Locate the cell with the specified text and output its (x, y) center coordinate. 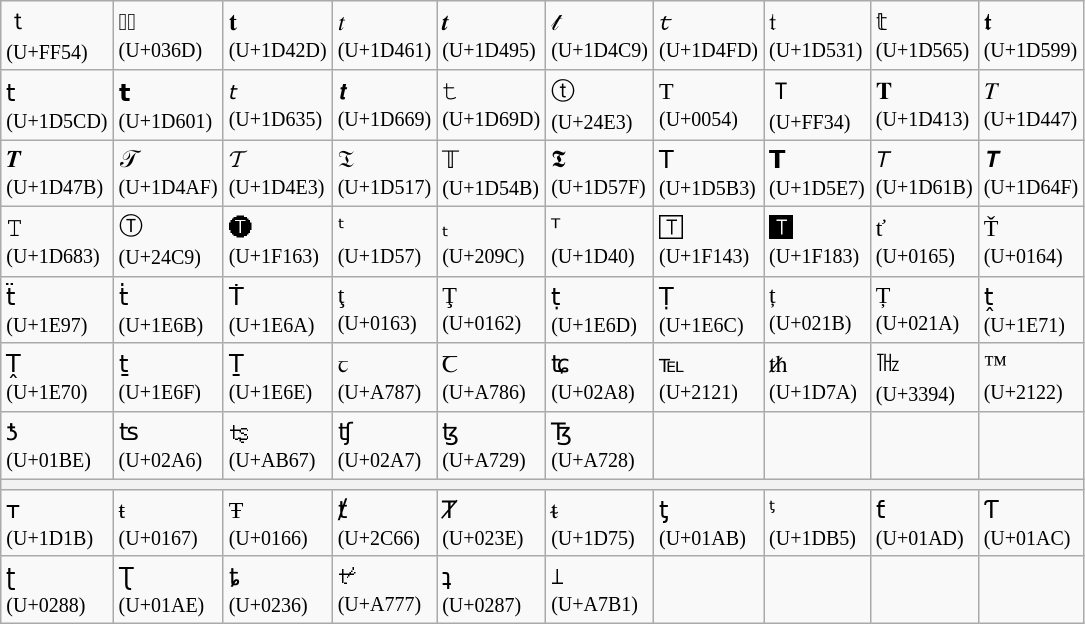
𝖳 (U+1D5B3) (708, 174)
ʧ (U+02A7) (384, 446)
Ṯ (U+1E6E) (278, 378)
𝙩 (U+1D669) (384, 105)
℡ (U+2121) (708, 378)
Ⱦ (U+023E) (492, 524)
𝐭 (U+1D42D) (278, 36)
𝖙 (U+1D599) (1031, 36)
Ꞇ (U+A786) (492, 378)
ʈ (U+0288) (57, 590)
𝗍 (U+1D5CD) (57, 105)
™ (U+2122) (1031, 378)
𝐓 (U+1D413) (924, 105)
ᵗ (U+1D57) (384, 241)
T (U+0054) (708, 105)
ⱦ (U+2C66) (384, 524)
ʇ (U+0287) (492, 590)
ꞇ (U+A787) (384, 378)
ţ (U+0163) (384, 310)
Ꜩ (U+A728) (600, 446)
ṭ (U+1E6D) (600, 310)
Ṭ (U+1E6C) (708, 310)
◌ͭ (U+036D) (168, 36)
ẗ (U+1E97) (57, 310)
ᵺ (U+1D7A) (818, 378)
𝗧 (U+1D5E7) (818, 174)
𝕋 (U+1D54B) (492, 174)
🅣 (U+1F163) (278, 241)
𝘁 (U+1D601) (168, 105)
Ţ (U+0162) (492, 310)
𝑡 (U+1D461) (384, 36)
ț (U+021B) (818, 310)
ᵵ (U+1D75) (600, 524)
🆃 (U+1F183) (818, 241)
𝙏 (U+1D64F) (1031, 174)
𝘵 (U+1D635) (278, 105)
ₜ (U+209C) (492, 241)
𝕥 (U+1D565) (924, 36)
ƭ (U+01AD) (924, 524)
𝕿 (U+1D57F) (600, 174)
𝔱 (U+1D531) (818, 36)
ꜩ (U+A729) (492, 446)
𝘛 (U+1D61B) (924, 174)
㎔ (U+3394) (924, 378)
Ť (U+0164) (1031, 241)
Ｔ (U+FF34) (818, 105)
ʨ (U+02A8) (600, 378)
ⓣ (U+24E3) (600, 105)
𝒕 (U+1D495) (492, 36)
ᵀ (U+1D40) (600, 241)
ʦ (U+02A6) (168, 446)
𝚃 (U+1D683) (57, 241)
ᴛ (U+1D1B) (57, 524)
Ʈ (U+01AE) (168, 590)
ť (U+0165) (924, 241)
ｔ (U+FF54) (57, 36)
𝓣 (U+1D4E3) (278, 174)
ȶ (U+0236) (278, 590)
Ṱ (U+1E70) (57, 378)
🅃 (U+1F143) (708, 241)
ŧ (U+0167) (168, 524)
Ṫ (U+1E6A) (278, 310)
𝑻 (U+1D47B) (57, 174)
ᶵ (U+1DB5) (818, 524)
𝓉 (U+1D4C9) (600, 36)
Ƭ (U+01AC) (1031, 524)
𝒯 (U+1D4AF) (168, 174)
𝔗 (U+1D517) (384, 174)
𝚝 (U+1D69D) (492, 105)
ṯ (U+1E6F) (168, 378)
ꝷ (U+A777) (384, 590)
Ʇ (U+A7B1) (600, 590)
ƾ (U+01BE) (57, 446)
Ⓣ (U+24C9) (168, 241)
Ț (U+021A) (924, 310)
𝑇 (U+1D447) (1031, 105)
ṫ (U+1E6B) (168, 310)
𝓽 (U+1D4FD) (708, 36)
ƫ (U+01AB) (708, 524)
ṱ (U+1E71) (1031, 310)
Ŧ (U+0166) (278, 524)
ꭧ (U+AB67) (278, 446)
